Determine the (x, y) coordinate at the center of the cell enclosing the given text.  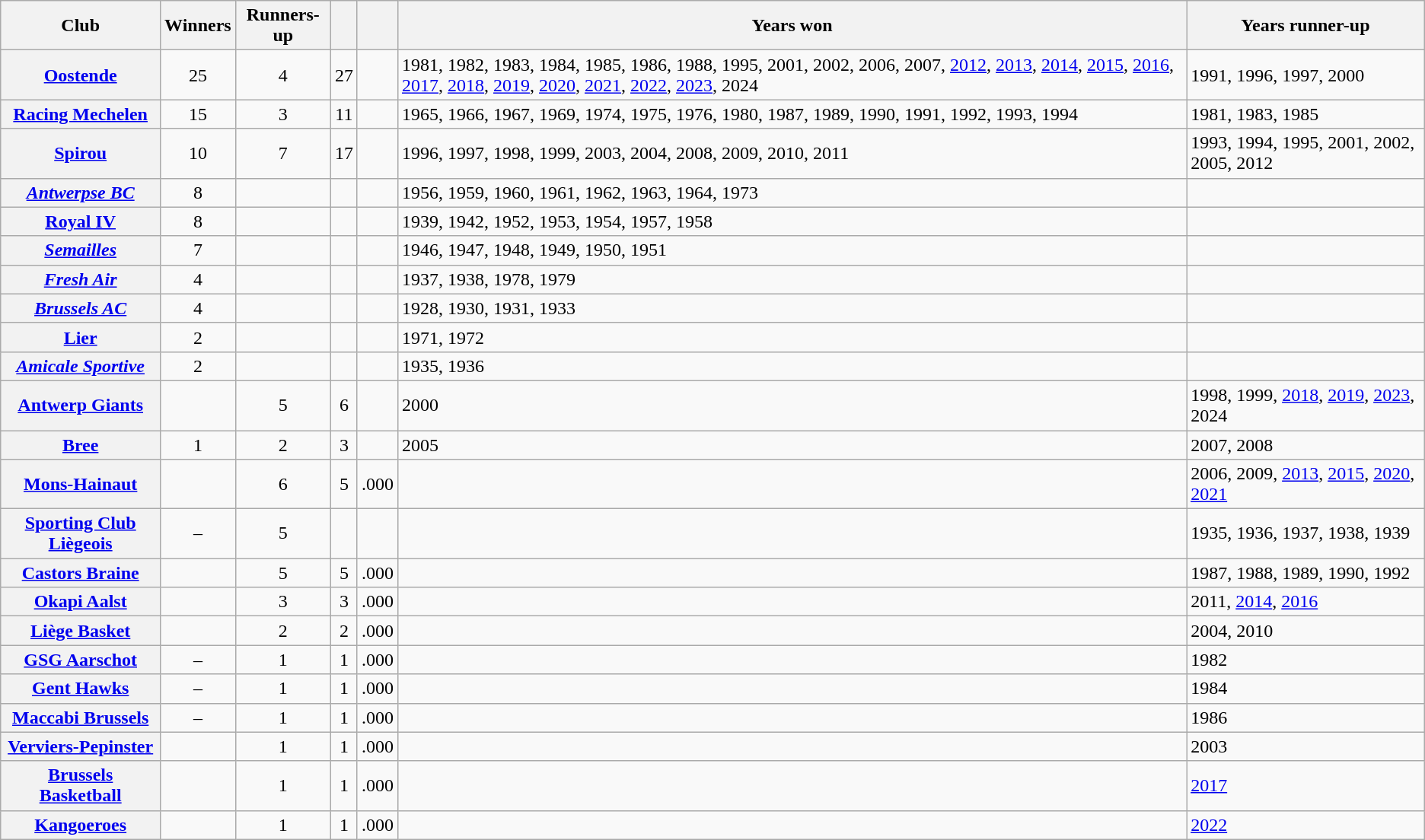
Club (81, 26)
Amicale Sportive (81, 366)
Racing Mechelen (81, 114)
2000 (792, 405)
Kangoeroes (81, 825)
1956, 1959, 1960, 1961, 1962, 1963, 1964, 1973 (792, 192)
17 (344, 154)
1928, 1930, 1931, 1933 (792, 308)
Lier (81, 337)
2004, 2010 (1306, 631)
11 (344, 114)
Runners-up (283, 26)
Years won (792, 26)
1946, 1947, 1948, 1949, 1950, 1951 (792, 250)
Oostende (81, 75)
Antwerp Giants (81, 405)
GSG Aarschot (81, 660)
1971, 1972 (792, 337)
Years runner-up (1306, 26)
27 (344, 75)
1986 (1306, 717)
10 (198, 154)
Antwerpse BC (81, 192)
Maccabi Brussels (81, 717)
1996, 1997, 1998, 1999, 2003, 2004, 2008, 2009, 2010, 2011 (792, 154)
Spirou (81, 154)
Royal IV (81, 221)
Sporting Club Liègeois (81, 534)
2011, 2014, 2016 (1306, 602)
1982 (1306, 660)
2005 (792, 445)
25 (198, 75)
Bree (81, 445)
2003 (1306, 746)
1981, 1982, 1983, 1984, 1985, 1986, 1988, 1995, 2001, 2002, 2006, 2007, 2012, 2013, 2014, 2015, 2016, 2017, 2018, 2019, 2020, 2021, 2022, 2023, 2024 (792, 75)
Castors Braine (81, 573)
Verviers-Pepinster (81, 746)
Brussels Basketball (81, 785)
Fresh Air (81, 279)
15 (198, 114)
Okapi Aalst (81, 602)
1984 (1306, 689)
1935, 1936 (792, 366)
1939, 1942, 1952, 1953, 1954, 1957, 1958 (792, 221)
2022 (1306, 825)
1991, 1996, 1997, 2000 (1306, 75)
Liège Basket (81, 631)
Mons-Hainaut (81, 484)
Winners (198, 26)
2017 (1306, 785)
Semailles (81, 250)
1987, 1988, 1989, 1990, 1992 (1306, 573)
1935, 1936, 1937, 1938, 1939 (1306, 534)
Brussels AC (81, 308)
1981, 1983, 1985 (1306, 114)
1965, 1966, 1967, 1969, 1974, 1975, 1976, 1980, 1987, 1989, 1990, 1991, 1992, 1993, 1994 (792, 114)
1998, 1999, 2018, 2019, 2023, 2024 (1306, 405)
Gent Hawks (81, 689)
1993, 1994, 1995, 2001, 2002, 2005, 2012 (1306, 154)
1937, 1938, 1978, 1979 (792, 279)
2007, 2008 (1306, 445)
2006, 2009, 2013, 2015, 2020, 2021 (1306, 484)
